For the text-containing cell, return its midpoint in (X, Y) coordinate format. 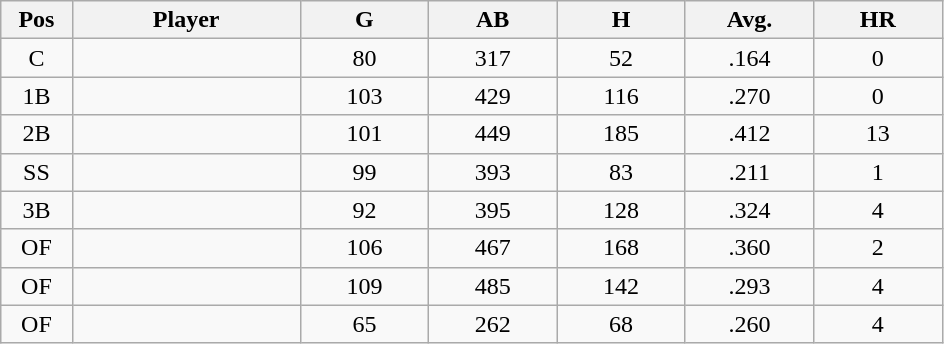
H (621, 20)
68 (621, 324)
395 (493, 210)
449 (493, 134)
101 (364, 134)
1 (878, 172)
Player (186, 20)
317 (493, 58)
2B (36, 134)
.360 (749, 248)
1B (36, 96)
99 (364, 172)
83 (621, 172)
262 (493, 324)
2 (878, 248)
Pos (36, 20)
185 (621, 134)
393 (493, 172)
109 (364, 286)
168 (621, 248)
.412 (749, 134)
485 (493, 286)
.293 (749, 286)
52 (621, 58)
.270 (749, 96)
HR (878, 20)
.164 (749, 58)
92 (364, 210)
106 (364, 248)
C (36, 58)
Avg. (749, 20)
467 (493, 248)
80 (364, 58)
116 (621, 96)
.260 (749, 324)
.211 (749, 172)
3B (36, 210)
142 (621, 286)
G (364, 20)
65 (364, 324)
SS (36, 172)
103 (364, 96)
128 (621, 210)
AB (493, 20)
.324 (749, 210)
13 (878, 134)
429 (493, 96)
